For the text-containing cell, return its midpoint in (x, y) coordinate format. 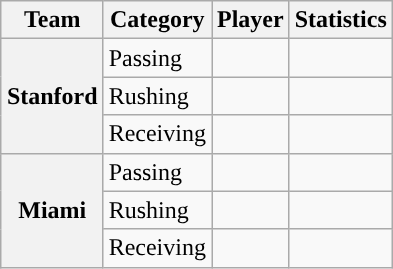
Category (157, 20)
Miami (52, 210)
Statistics (340, 20)
Stanford (52, 96)
Team (52, 20)
Player (251, 20)
